Capture the cell that displays the provided text and extract its [X, Y] central coordinate. 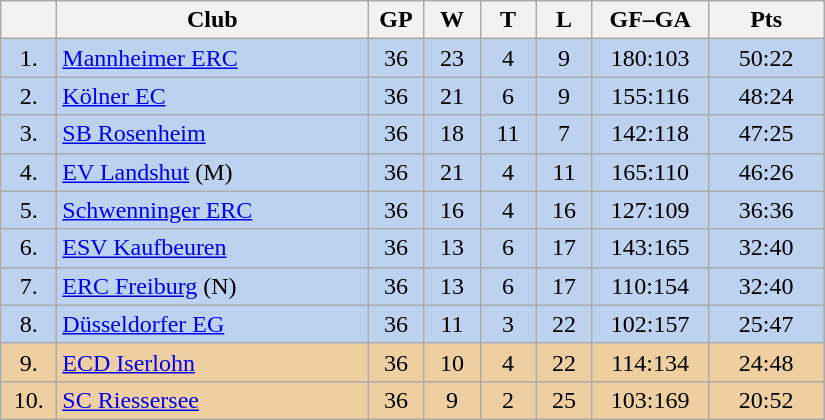
48:24 [766, 96]
6. [29, 248]
10. [29, 400]
3 [508, 324]
ESV Kaufbeuren [212, 248]
4. [29, 172]
114:134 [650, 362]
36:36 [766, 210]
103:169 [650, 400]
50:22 [766, 58]
110:154 [650, 286]
25 [564, 400]
127:109 [650, 210]
180:103 [650, 58]
Düsseldorfer EG [212, 324]
7. [29, 286]
25:47 [766, 324]
L [564, 20]
GP [396, 20]
47:25 [766, 134]
1. [29, 58]
165:110 [650, 172]
ECD Iserlohn [212, 362]
Mannheimer ERC [212, 58]
143:165 [650, 248]
155:116 [650, 96]
ERC Freiburg (N) [212, 286]
SB Rosenheim [212, 134]
10 [452, 362]
5. [29, 210]
T [508, 20]
24:48 [766, 362]
3. [29, 134]
7 [564, 134]
GF–GA [650, 20]
2. [29, 96]
9. [29, 362]
Pts [766, 20]
8. [29, 324]
Kölner EC [212, 96]
142:118 [650, 134]
SC Riessersee [212, 400]
18 [452, 134]
46:26 [766, 172]
Schwenninger ERC [212, 210]
23 [452, 58]
2 [508, 400]
Club [212, 20]
20:52 [766, 400]
102:157 [650, 324]
W [452, 20]
EV Landshut (M) [212, 172]
